Find where the given text appears and provide that cell's center as (x, y) coordinate. 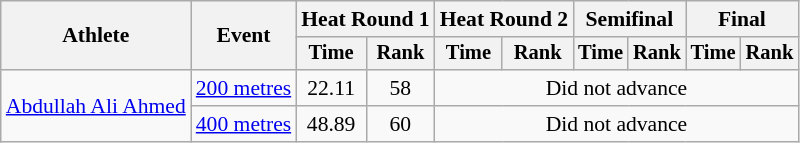
Heat Round 1 (365, 19)
200 metres (244, 88)
Semifinal (629, 19)
Abdullah Ali Ahmed (96, 106)
48.89 (331, 124)
60 (400, 124)
Final (742, 19)
58 (400, 88)
Athlete (96, 36)
Heat Round 2 (504, 19)
400 metres (244, 124)
22.11 (331, 88)
Event (244, 36)
